Find where the given text appears and provide that cell's center as [x, y] coordinate. 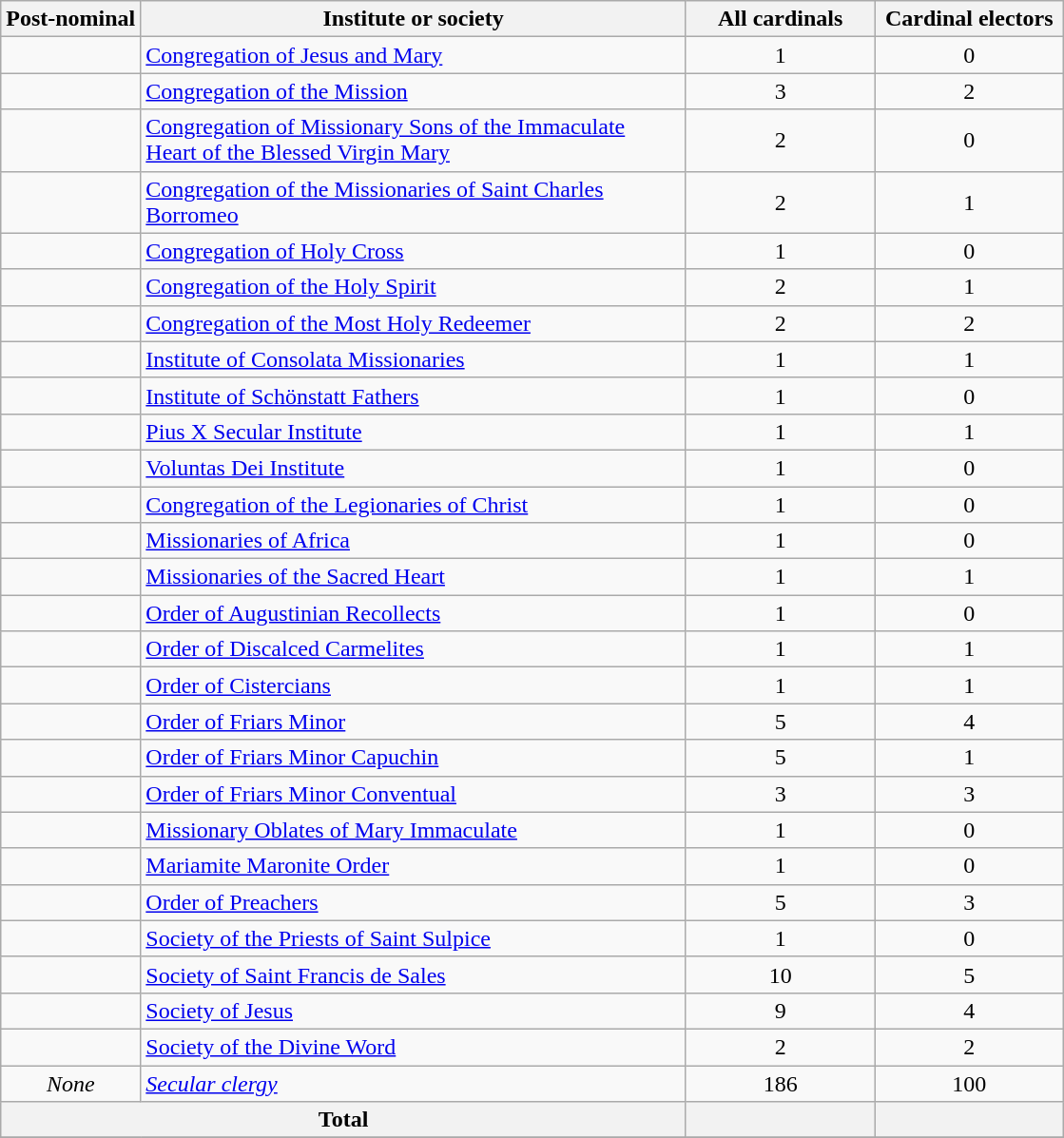
Voluntas Dei Institute [414, 468]
Congregation of Jesus and Mary [414, 55]
Order of Cistercians [414, 685]
Congregation of the Holy Spirit [414, 287]
Congregation of the Missionaries of Saint Charles Borromeo [414, 202]
10 [780, 974]
Society of Jesus [414, 1011]
Missionaries of Africa [414, 541]
Order of Discalced Carmelites [414, 649]
Order of Friars Minor [414, 722]
Congregation of the Legionaries of Christ [414, 505]
Cardinal electors [970, 19]
Institute or society [414, 19]
Society of Saint Francis de Sales [414, 974]
All cardinals [780, 19]
Congregation of the Most Holy Redeemer [414, 323]
Congregation of the Mission [414, 91]
Institute of Schönstatt Fathers [414, 395]
Order of Augustinian Recollects [414, 613]
Institute of Consolata Missionaries [414, 359]
Total [344, 1120]
Pius X Secular Institute [414, 432]
Mariamite Maronite Order [414, 866]
Post-nominal [70, 19]
9 [780, 1011]
Order of Friars Minor Capuchin [414, 758]
Society of the Divine Word [414, 1047]
Missionaries of the Sacred Heart [414, 577]
Order of Preachers [414, 902]
Order of Friars Minor Conventual [414, 794]
Missionary Oblates of Mary Immaculate [414, 830]
Society of the Priests of Saint Sulpice [414, 938]
Congregation of Holy Cross [414, 251]
Congregation of Missionary Sons of the Immaculate Heart of the Blessed Virgin Mary [414, 141]
186 [780, 1083]
Secular clergy [414, 1083]
100 [970, 1083]
None [70, 1083]
